For the text-containing cell, return its midpoint in [X, Y] coordinate format. 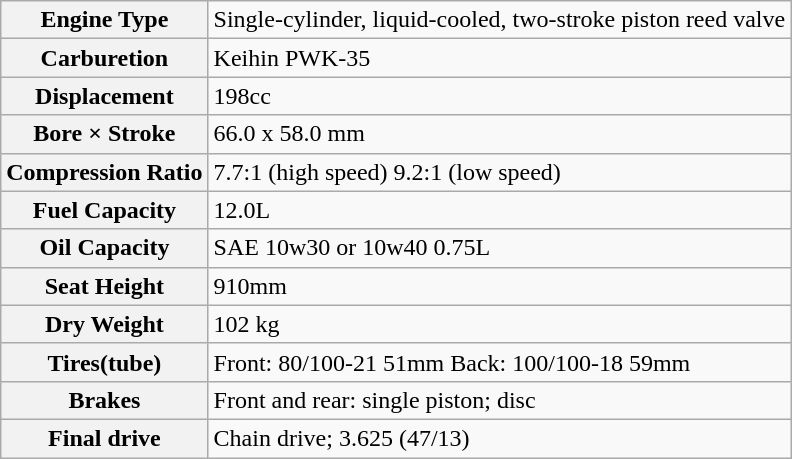
198cc [500, 96]
66.0 x 58.0 mm [500, 134]
Tires(tube) [104, 362]
Oil Capacity [104, 248]
Carburetion [104, 58]
Keihin PWK-35 [500, 58]
Bore × Stroke [104, 134]
SAE 10w30 or 10w40 0.75L [500, 248]
102 kg [500, 324]
Front: 80/100-21 51mm Back: 100/100-18 59mm [500, 362]
910mm [500, 286]
Seat Height [104, 286]
Front and rear: single piston; disc [500, 400]
7.7:1 (high speed) 9.2:1 (low speed) [500, 172]
Engine Type [104, 20]
Dry Weight [104, 324]
12.0L [500, 210]
Brakes [104, 400]
Compression Ratio [104, 172]
Final drive [104, 438]
Single-cylinder, liquid-cooled, two-stroke piston reed valve [500, 20]
Displacement [104, 96]
Fuel Capacity [104, 210]
Chain drive; 3.625 (47/13) [500, 438]
